Identify which cell holds the provided text, then report its (X, Y) central coordinate. 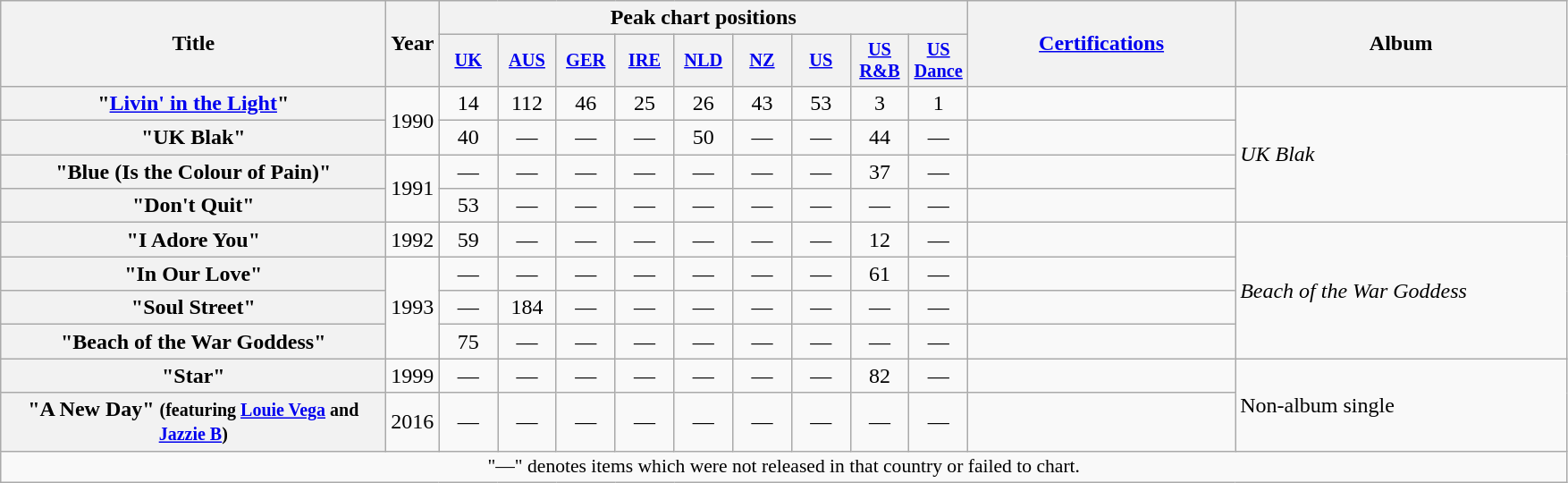
Album (1402, 44)
1991 (413, 189)
1999 (413, 376)
Peak chart positions (704, 18)
82 (880, 376)
37 (880, 172)
NZ (763, 61)
USDance (939, 61)
AUS (527, 61)
1992 (413, 240)
"—" denotes items which were not released in that country or failed to chart. (784, 467)
1 (939, 103)
"In Our Love" (193, 274)
"Star" (193, 376)
UK (468, 61)
IRE (645, 61)
40 (468, 138)
112 (527, 103)
Non-album single (1402, 404)
1990 (413, 120)
"A New Day" (featuring Louie Vega and Jazzie B) (193, 422)
"Don't Quit" (193, 206)
184 (527, 308)
75 (468, 342)
Certifications (1101, 44)
Beach of the War Goddess (1402, 291)
43 (763, 103)
26 (704, 103)
USR&B (880, 61)
12 (880, 240)
2016 (413, 422)
Title (193, 44)
Year (413, 44)
"Beach of the War Goddess" (193, 342)
"UK Blak" (193, 138)
46 (586, 103)
50 (704, 138)
1993 (413, 308)
"Blue (Is the Colour of Pain)" (193, 172)
NLD (704, 61)
"Livin' in the Light" (193, 103)
44 (880, 138)
61 (880, 274)
US (821, 61)
14 (468, 103)
59 (468, 240)
"I Adore You" (193, 240)
UK Blak (1402, 154)
3 (880, 103)
25 (645, 103)
GER (586, 61)
"Soul Street" (193, 308)
